Extract the [X, Y] coordinate from the center of the cell holding the provided text.  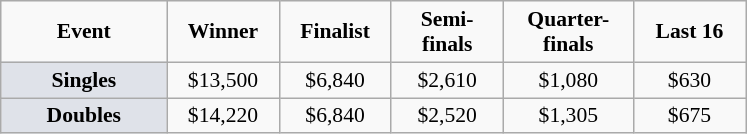
$2,520 [447, 116]
$1,080 [568, 80]
Quarter-finals [568, 32]
$630 [689, 80]
$1,305 [568, 116]
Winner [223, 32]
Semi-finals [447, 32]
$2,610 [447, 80]
$14,220 [223, 116]
Last 16 [689, 32]
Finalist [335, 32]
Event [84, 32]
$675 [689, 116]
Doubles [84, 116]
$13,500 [223, 80]
Singles [84, 80]
